Capture the cell that displays the provided text and extract its [x, y] central coordinate. 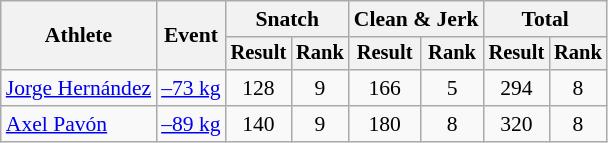
180 [385, 124]
140 [259, 124]
128 [259, 88]
294 [517, 88]
Total [546, 19]
Event [190, 36]
Athlete [78, 36]
166 [385, 88]
–89 kg [190, 124]
5 [452, 88]
Clean & Jerk [416, 19]
–73 kg [190, 88]
Snatch [288, 19]
Jorge Hernández [78, 88]
Axel Pavón [78, 124]
320 [517, 124]
